Pinpoint the cell where the given text exists, returning its [x, y] midpoint coordinate. 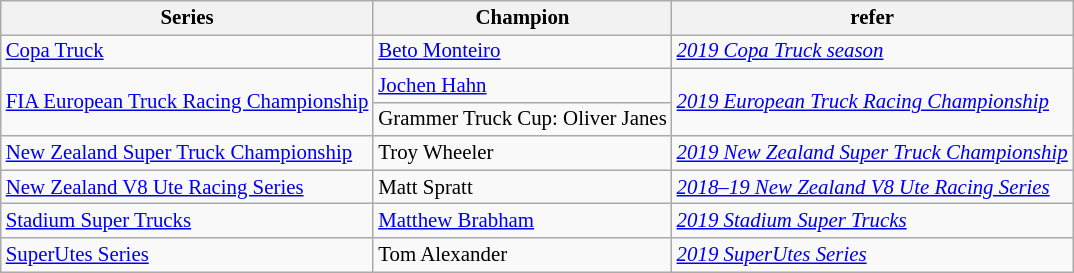
2019 Stadium Super Trucks [872, 221]
2018–19 New Zealand V8 Ute Racing Series [872, 187]
2019 SuperUtes Series [872, 255]
SuperUtes Series [188, 255]
Troy Wheeler [522, 153]
refer [872, 18]
Series [188, 18]
Jochen Hahn [522, 85]
Matt Spratt [522, 187]
New Zealand Super Truck Championship [188, 153]
Tom Alexander [522, 255]
2019 New Zealand Super Truck Championship [872, 153]
Beto Monteiro [522, 51]
2019 Copa Truck season [872, 51]
Champion [522, 18]
New Zealand V8 Ute Racing Series [188, 187]
Matthew Brabham [522, 221]
Stadium Super Trucks [188, 221]
Grammer Truck Cup: Oliver Janes [522, 119]
Copa Truck [188, 51]
2019 European Truck Racing Championship [872, 102]
FIA European Truck Racing Championship [188, 102]
